Return the (X, Y) coordinate for the center point of the cell that contains the specified text.  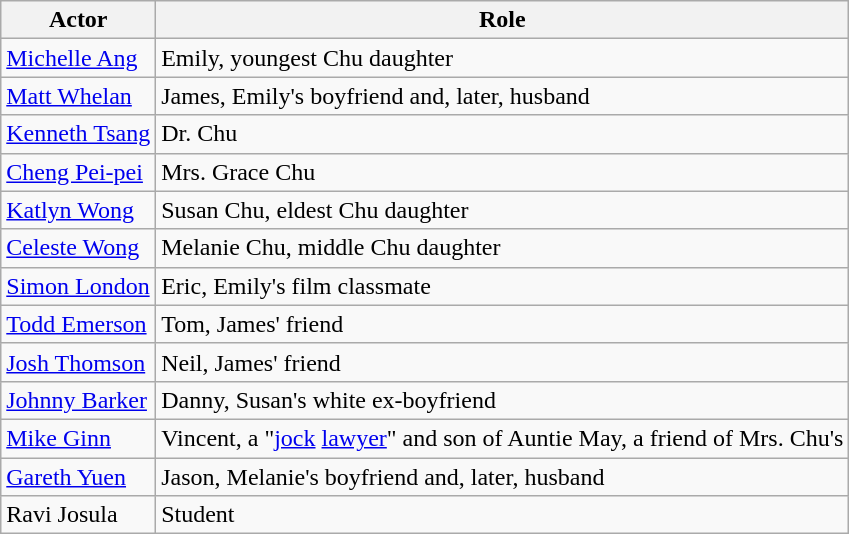
Tom, James' friend (502, 324)
Matt Whelan (78, 96)
Danny, Susan's white ex-boyfriend (502, 400)
Student (502, 515)
Susan Chu, eldest Chu daughter (502, 210)
Gareth Yuen (78, 477)
Josh Thomson (78, 362)
Celeste Wong (78, 248)
James, Emily's boyfriend and, later, husband (502, 96)
Jason, Melanie's boyfriend and, later, husband (502, 477)
Michelle Ang (78, 58)
Johnny Barker (78, 400)
Todd Emerson (78, 324)
Actor (78, 20)
Cheng Pei-pei (78, 172)
Melanie Chu, middle Chu daughter (502, 248)
Simon London (78, 286)
Role (502, 20)
Emily, youngest Chu daughter (502, 58)
Neil, James' friend (502, 362)
Katlyn Wong (78, 210)
Dr. Chu (502, 134)
Eric, Emily's film classmate (502, 286)
Kenneth Tsang (78, 134)
Mrs. Grace Chu (502, 172)
Mike Ginn (78, 438)
Ravi Josula (78, 515)
Vincent, a "jock lawyer" and son of Auntie May, a friend of Mrs. Chu's (502, 438)
